Identify which cell holds the provided text, then report its [x, y] central coordinate. 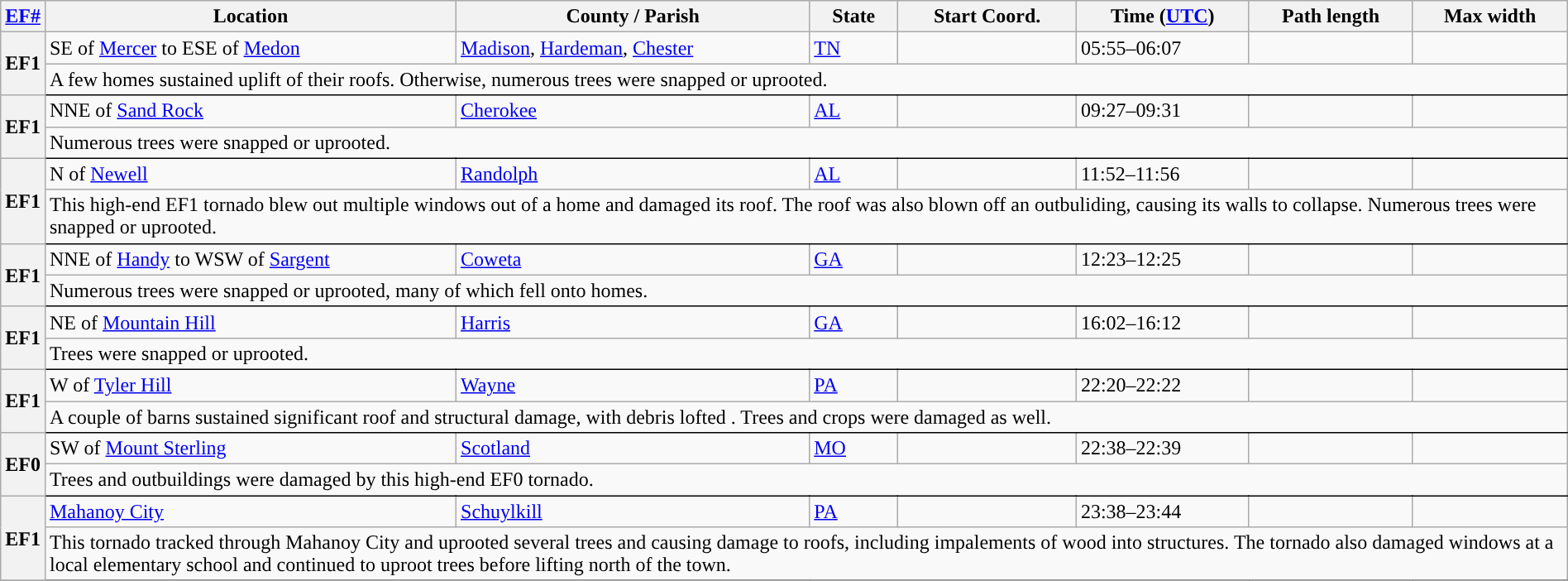
Coweta [633, 259]
Time (UTC) [1163, 17]
16:02–16:12 [1163, 322]
W of Tyler Hill [250, 385]
A few homes sustained uplift of their roofs. Otherwise, numerous trees were snapped or uprooted. [806, 79]
Start Coord. [987, 17]
22:38–22:39 [1163, 449]
05:55–06:07 [1163, 48]
A couple of barns sustained significant roof and structural damage, with debris lofted . Trees and crops were damaged as well. [806, 416]
EF0 [23, 464]
Numerous trees were snapped or uprooted. [806, 142]
Schuylkill [633, 511]
Randolph [633, 174]
Numerous trees were snapped or uprooted, many of which fell onto homes. [806, 290]
Harris [633, 322]
11:52–11:56 [1163, 174]
EF# [23, 17]
NNE of Handy to WSW of Sargent [250, 259]
County / Parish [633, 17]
TN [853, 48]
Trees were snapped or uprooted. [806, 353]
Cherokee [633, 111]
Location [250, 17]
23:38–23:44 [1163, 511]
12:23–12:25 [1163, 259]
SW of Mount Sterling [250, 449]
N of Newell [250, 174]
Mahanoy City [250, 511]
Wayne [633, 385]
22:20–22:22 [1163, 385]
State [853, 17]
SE of Mercer to ESE of Medon [250, 48]
Path length [1331, 17]
NNE of Sand Rock [250, 111]
NE of Mountain Hill [250, 322]
Trees and outbuildings were damaged by this high-end EF0 tornado. [806, 480]
Max width [1490, 17]
MO [853, 449]
09:27–09:31 [1163, 111]
Scotland [633, 449]
Madison, Hardeman, Chester [633, 48]
